Detect which cell encompasses the target text, then output its [x, y] center coordinate. 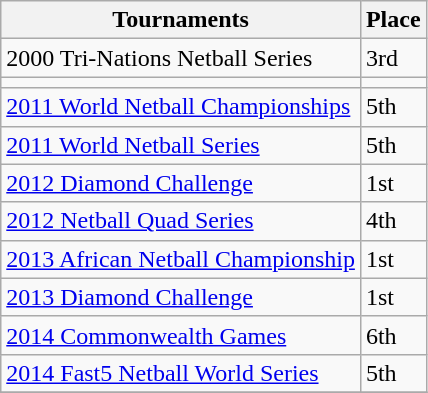
Place [393, 20]
3rd [393, 58]
Tournaments [181, 20]
2014 Commonwealth Games [181, 335]
2013 Diamond Challenge [181, 297]
2000 Tri-Nations Netball Series [181, 58]
6th [393, 335]
2012 Netball Quad Series [181, 221]
2014 Fast5 Netball World Series [181, 373]
2011 World Netball Series [181, 145]
2011 World Netball Championships [181, 107]
4th [393, 221]
2012 Diamond Challenge [181, 183]
2013 African Netball Championship [181, 259]
